For the text-containing cell, return its midpoint in [X, Y] coordinate format. 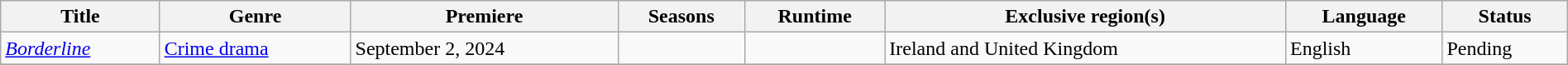
Ireland and United Kingdom [1085, 48]
Seasons [681, 17]
English [1363, 48]
Runtime [815, 17]
Borderline [80, 48]
Status [1505, 17]
Exclusive region(s) [1085, 17]
Crime drama [255, 48]
September 2, 2024 [485, 48]
Language [1363, 17]
Premiere [485, 17]
Genre [255, 17]
Pending [1505, 48]
Title [80, 17]
